Provide the [X, Y] coordinate of the cell's center where the given text is located.  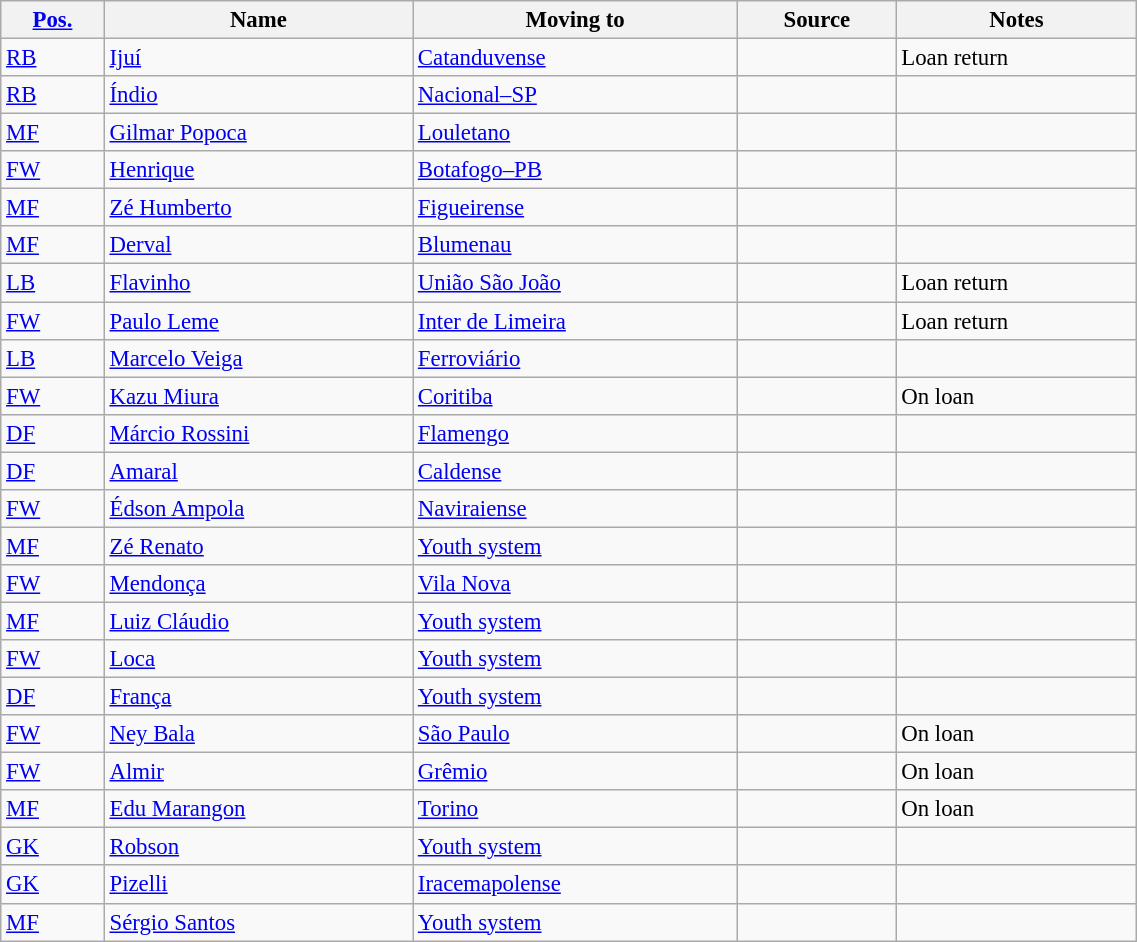
Gilmar Popoca [258, 133]
Source [817, 20]
Índio [258, 95]
Zé Renato [258, 546]
Zé Humberto [258, 208]
Sérgio Santos [258, 922]
Henrique [258, 170]
Amaral [258, 471]
Catanduvense [576, 58]
Luiz Cláudio [258, 621]
Ferroviário [576, 358]
Marcelo Veiga [258, 358]
Ijuí [258, 58]
Naviraiense [576, 509]
Coritiba [576, 396]
Name [258, 20]
Almir [258, 772]
Pos. [52, 20]
Flavinho [258, 283]
Caldense [576, 471]
Derval [258, 245]
Édson Ampola [258, 509]
Iracemapolense [576, 885]
Inter de Limeira [576, 321]
Notes [1016, 20]
Nacional–SP [576, 95]
Robson [258, 847]
Louletano [576, 133]
Mendonça [258, 584]
França [258, 697]
Paulo Leme [258, 321]
União São João [576, 283]
Moving to [576, 20]
São Paulo [576, 734]
Blumenau [576, 245]
Kazu Miura [258, 396]
Torino [576, 809]
Márcio Rossini [258, 433]
Ney Bala [258, 734]
Flamengo [576, 433]
Figueirense [576, 208]
Pizelli [258, 885]
Botafogo–PB [576, 170]
Vila Nova [576, 584]
Loca [258, 659]
Grêmio [576, 772]
Edu Marangon [258, 809]
